For the text-containing cell, return its midpoint in [X, Y] coordinate format. 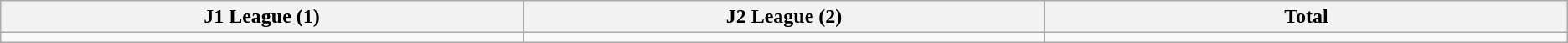
Total [1307, 17]
J1 League (1) [261, 17]
J2 League (2) [784, 17]
